For the text-containing cell, return its midpoint in (X, Y) coordinate format. 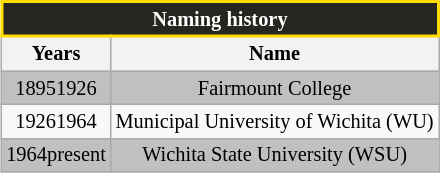
Name (275, 54)
Fairmount College (275, 88)
Wichita State University (WSU) (275, 155)
18951926 (56, 88)
Municipal University of Wichita (WU) (275, 122)
Years (56, 54)
Naming history (220, 20)
1964present (56, 155)
19261964 (56, 122)
